Locate the cell with the specified text and output its [X, Y] center coordinate. 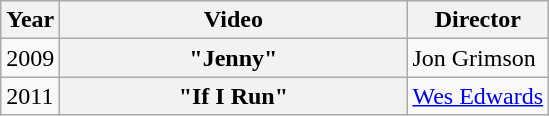
Video [234, 20]
2009 [30, 58]
Jon Grimson [478, 58]
Director [478, 20]
2011 [30, 96]
"Jenny" [234, 58]
"If I Run" [234, 96]
Year [30, 20]
Wes Edwards [478, 96]
